Return the [x, y] coordinate for the center point of the cell that contains the specified text.  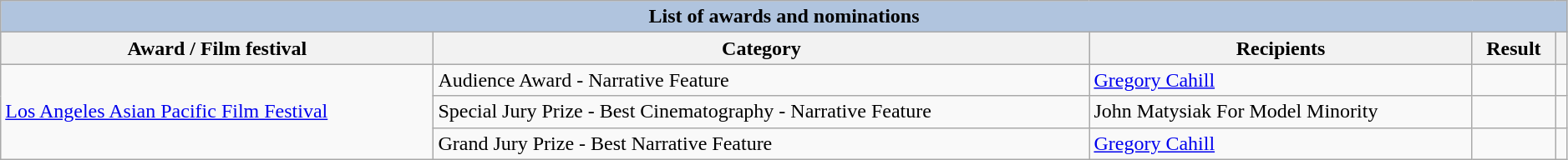
John Matysiak For Model Minority [1281, 112]
Los Angeles Asian Pacific Film Festival [217, 112]
Result [1514, 48]
Recipients [1281, 48]
Grand Jury Prize - Best Narrative Feature [762, 143]
Category [762, 48]
Award / Film festival [217, 48]
List of awards and nominations [784, 17]
Special Jury Prize - Best Cinematography - Narrative Feature [762, 112]
Audience Award - Narrative Feature [762, 80]
